Capture the cell that displays the provided text and extract its [X, Y] central coordinate. 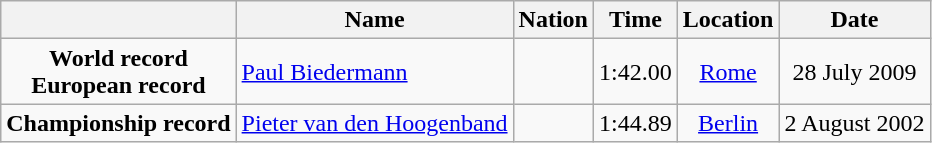
1:42.00 [635, 72]
Nation [553, 20]
Pieter van den Hoogenband [374, 123]
World recordEuropean record [118, 72]
Name [374, 20]
Rome [728, 72]
Championship record [118, 123]
Paul Biedermann [374, 72]
Berlin [728, 123]
Date [854, 20]
2 August 2002 [854, 123]
Location [728, 20]
1:44.89 [635, 123]
28 July 2009 [854, 72]
Time [635, 20]
